Extract the (X, Y) coordinate from the center of the cell holding the provided text.  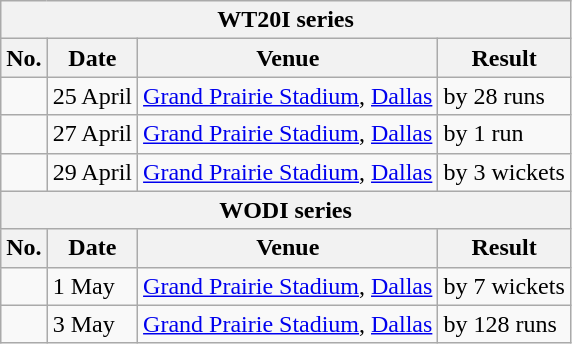
3 May (92, 324)
by 128 runs (504, 324)
27 April (92, 134)
by 3 wickets (504, 172)
by 28 runs (504, 96)
by 1 run (504, 134)
WT20I series (286, 20)
29 April (92, 172)
25 April (92, 96)
by 7 wickets (504, 286)
1 May (92, 286)
WODI series (286, 210)
